Extract the (x, y) coordinate from the center of the cell holding the provided text.  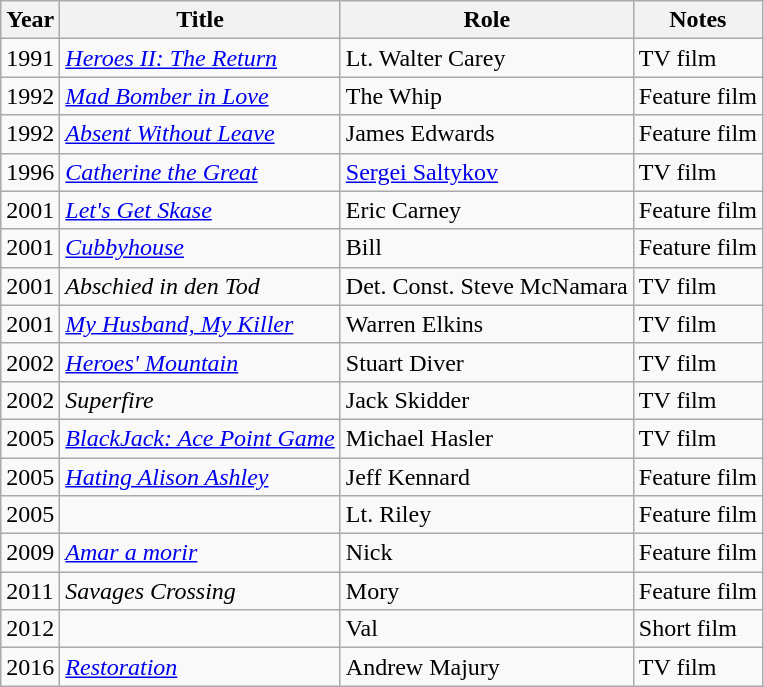
James Edwards (486, 134)
Year (30, 20)
Nick (486, 553)
Stuart Diver (486, 362)
Val (486, 629)
1991 (30, 58)
Heroes' Mountain (200, 362)
Catherine the Great (200, 172)
Jeff Kennard (486, 477)
Mory (486, 591)
Sergei Saltykov (486, 172)
Absent Without Leave (200, 134)
BlackJack: Ace Point Game (200, 438)
Role (486, 20)
Warren Elkins (486, 324)
Michael Hasler (486, 438)
Eric Carney (486, 210)
Cubbyhouse (200, 248)
1996 (30, 172)
Lt. Walter Carey (486, 58)
The Whip (486, 96)
Jack Skidder (486, 400)
Title (200, 20)
Short film (698, 629)
My Husband, My Killer (200, 324)
2016 (30, 667)
Lt. Riley (486, 515)
Mad Bomber in Love (200, 96)
Restoration (200, 667)
Bill (486, 248)
2009 (30, 553)
Abschied in den Tod (200, 286)
Let's Get Skase (200, 210)
2012 (30, 629)
Amar a morir (200, 553)
2011 (30, 591)
Hating Alison Ashley (200, 477)
Andrew Majury (486, 667)
Heroes II: The Return (200, 58)
Det. Const. Steve McNamara (486, 286)
Savages Crossing (200, 591)
Notes (698, 20)
Superfire (200, 400)
